Extract the [x, y] coordinate from the center of the cell holding the provided text.  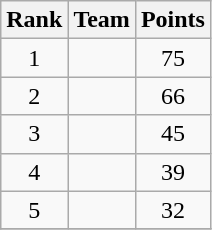
Rank [34, 20]
Team [102, 20]
4 [34, 172]
66 [172, 96]
45 [172, 134]
3 [34, 134]
32 [172, 210]
2 [34, 96]
39 [172, 172]
1 [34, 58]
75 [172, 58]
Points [172, 20]
5 [34, 210]
